Find where the given text appears and provide that cell's center as [X, Y] coordinate. 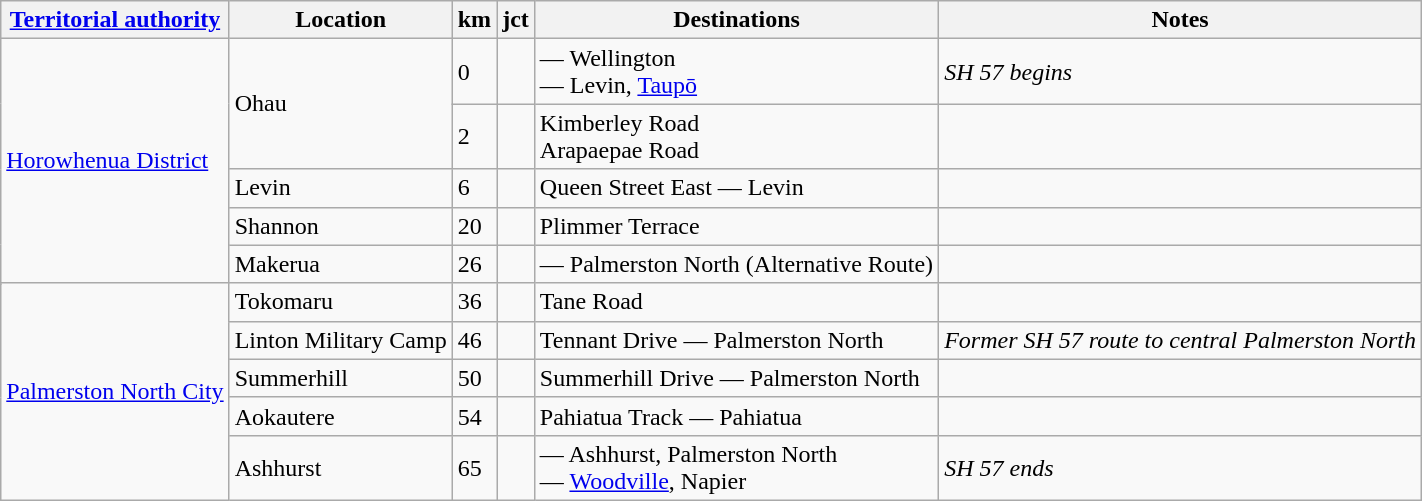
50 [474, 378]
6 [474, 188]
Plimmer Terrace [736, 226]
Horowhenua District [115, 161]
36 [474, 302]
Queen Street East — Levin [736, 188]
Tane Road [736, 302]
Linton Military Camp [340, 340]
— Palmerston North (Alternative Route) [736, 264]
Palmerston North City [115, 392]
Ashhurst [340, 468]
SH 57 begins [1180, 72]
Makerua [340, 264]
46 [474, 340]
Destinations [736, 20]
0 [474, 72]
Shannon [340, 226]
Pahiatua Track — Pahiatua [736, 416]
Aokautere [340, 416]
Tennant Drive — Palmerston North [736, 340]
Levin [340, 188]
Former SH 57 route to central Palmerston North [1180, 340]
26 [474, 264]
65 [474, 468]
Summerhill Drive — Palmerston North [736, 378]
Notes [1180, 20]
Kimberley Road Arapaepae Road [736, 136]
— Wellington — Levin, Taupō [736, 72]
Summerhill [340, 378]
jct [516, 20]
Location [340, 20]
— Ashhurst, Palmerston North — Woodville, Napier [736, 468]
Ohau [340, 104]
SH 57 ends [1180, 468]
km [474, 20]
54 [474, 416]
20 [474, 226]
Tokomaru [340, 302]
Territorial authority [115, 20]
2 [474, 136]
